Detect which cell encompasses the target text, then output its (X, Y) center coordinate. 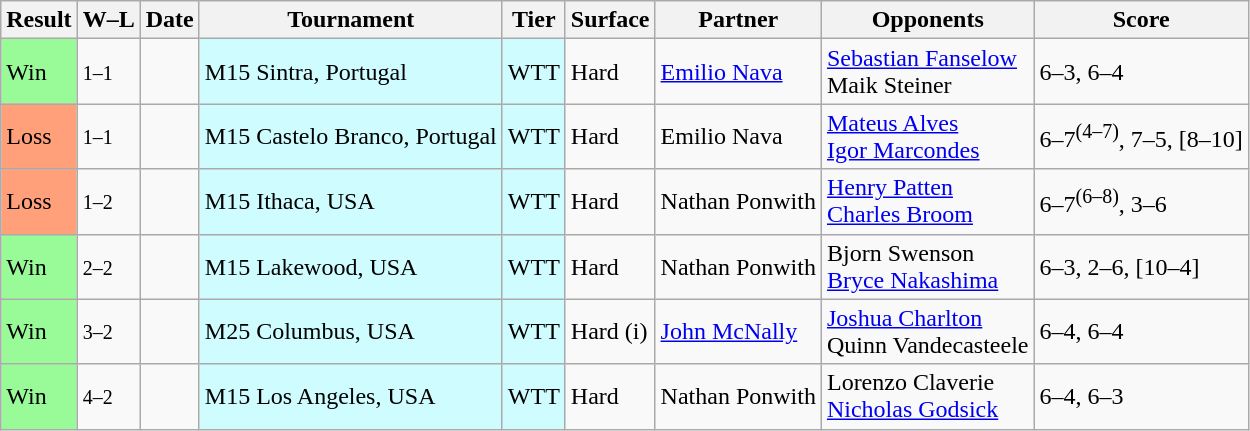
Surface (610, 20)
M15 Lakewood, USA (350, 266)
6–7(6–8), 3–6 (1141, 202)
Partner (738, 20)
Tournament (350, 20)
M15 Sintra, Portugal (350, 72)
M15 Ithaca, USA (350, 202)
3–2 (108, 332)
Opponents (928, 20)
6–4, 6–4 (1141, 332)
Date (170, 20)
Score (1141, 20)
Lorenzo Claverie Nicholas Godsick (928, 396)
6–7(4–7), 7–5, [8–10] (1141, 136)
Tier (534, 20)
Bjorn Swenson Bryce Nakashima (928, 266)
M15 Castelo Branco, Portugal (350, 136)
Hard (i) (610, 332)
Mateus Alves Igor Marcondes (928, 136)
4–2 (108, 396)
Result (39, 20)
M15 Los Angeles, USA (350, 396)
Joshua Charlton Quinn Vandecasteele (928, 332)
2–2 (108, 266)
M25 Columbus, USA (350, 332)
Henry Patten Charles Broom (928, 202)
Sebastian Fanselow Maik Steiner (928, 72)
John McNally (738, 332)
W–L (108, 20)
6–3, 6–4 (1141, 72)
1–2 (108, 202)
6–4, 6–3 (1141, 396)
6–3, 2–6, [10–4] (1141, 266)
